For the text-containing cell, return its midpoint in (X, Y) coordinate format. 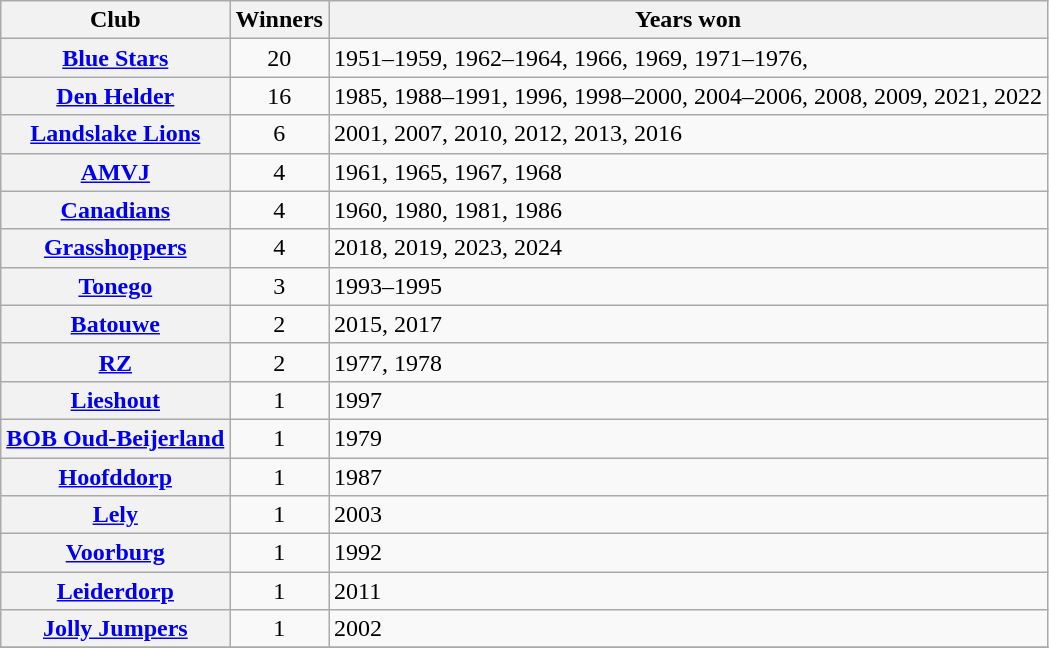
RZ (116, 362)
1993–1995 (688, 286)
1987 (688, 477)
Winners (280, 20)
1977, 1978 (688, 362)
1961, 1965, 1967, 1968 (688, 172)
Club (116, 20)
16 (280, 96)
Hoofddorp (116, 477)
3 (280, 286)
AMVJ (116, 172)
Landslake Lions (116, 134)
1960, 1980, 1981, 1986 (688, 210)
2011 (688, 591)
Years won (688, 20)
1979 (688, 438)
Den Helder (116, 96)
2002 (688, 629)
Canadians (116, 210)
Tonego (116, 286)
Lely (116, 515)
20 (280, 58)
2015, 2017 (688, 324)
2001, 2007, 2010, 2012, 2013, 2016 (688, 134)
Jolly Jumpers (116, 629)
Voorburg (116, 553)
Grasshoppers (116, 248)
1992 (688, 553)
Leiderdorp (116, 591)
2003 (688, 515)
6 (280, 134)
1985, 1988–1991, 1996, 1998–2000, 2004–2006, 2008, 2009, 2021, 2022 (688, 96)
BOB Oud-Beijerland (116, 438)
1951–1959, 1962–1964, 1966, 1969, 1971–1976, (688, 58)
1997 (688, 400)
Lieshout (116, 400)
2018, 2019, 2023, 2024 (688, 248)
Blue Stars (116, 58)
Batouwe (116, 324)
